Determine the (x, y) coordinate at the center of the cell enclosing the given text.  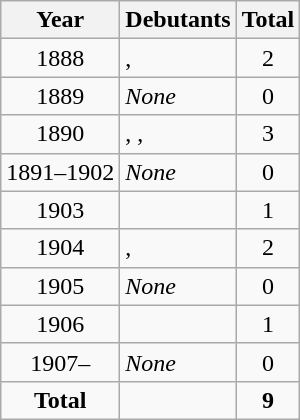
1906 (60, 324)
1889 (60, 96)
1891–1902 (60, 172)
1888 (60, 58)
, , (178, 134)
1890 (60, 134)
3 (268, 134)
Year (60, 20)
1907– (60, 362)
1903 (60, 210)
1905 (60, 286)
Debutants (178, 20)
9 (268, 400)
1904 (60, 248)
